Identify which cell holds the provided text, then report its (x, y) central coordinate. 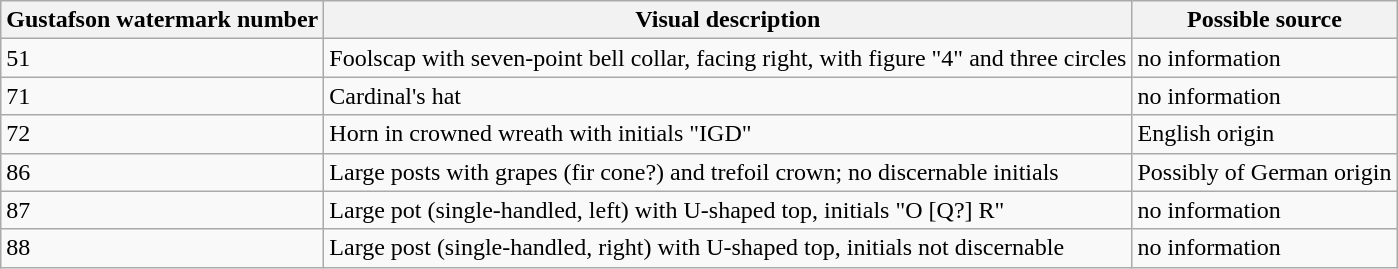
Cardinal's hat (728, 96)
Visual description (728, 20)
51 (162, 58)
Horn in crowned wreath with initials "IGD" (728, 134)
87 (162, 210)
English origin (1264, 134)
72 (162, 134)
Possible source (1264, 20)
Large post (single-handled, right) with U-shaped top, initials not discernable (728, 248)
Large posts with grapes (fir cone?) and trefoil crown; no discernable initials (728, 172)
86 (162, 172)
71 (162, 96)
Foolscap with seven-point bell collar, facing right, with figure "4" and three circles (728, 58)
88 (162, 248)
Large pot (single-handled, left) with U-shaped top, initials "O [Q?] R" (728, 210)
Gustafson watermark number (162, 20)
Possibly of German origin (1264, 172)
